Provide the [X, Y] coordinate of the cell's center where the given text is located.  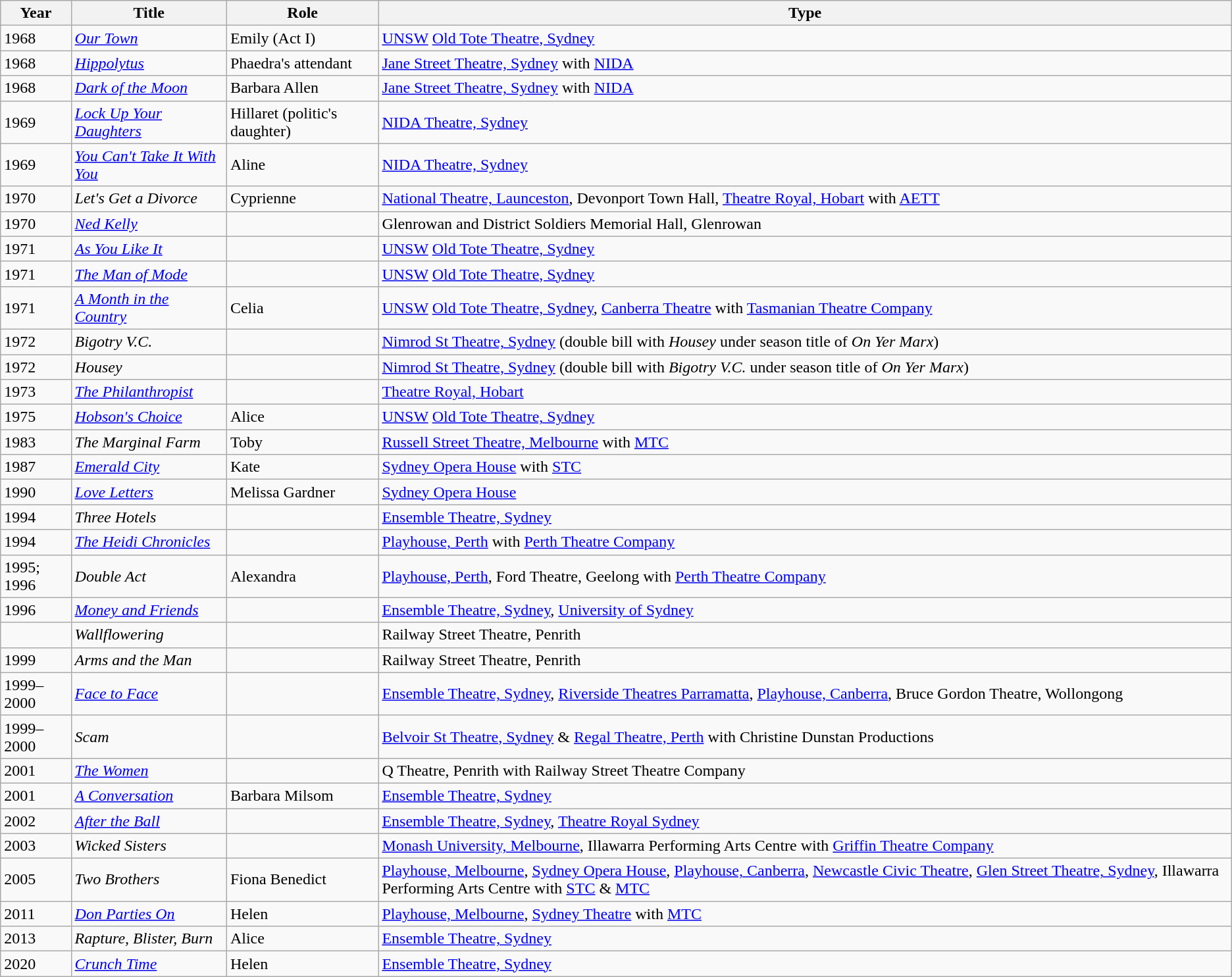
Lock Up Your Daughters [149, 122]
Sydney Opera House [805, 492]
1987 [36, 467]
Cyprienne [302, 199]
The Philanthropist [149, 392]
Glenrowan and District Soldiers Memorial Hall, Glenrowan [805, 224]
Housey [149, 366]
Title [149, 13]
2002 [36, 820]
Melissa Gardner [302, 492]
Ensemble Theatre, Sydney, University of Sydney [805, 610]
Wicked Sisters [149, 846]
Barbara Milsom [302, 795]
Playhouse, Perth, Ford Theatre, Geelong with Perth Theatre Company [805, 576]
Q Theatre, Penrith with Railway Street Theatre Company [805, 770]
Year [36, 13]
You Can't Take It With You [149, 164]
The Man of Mode [149, 274]
The Heidi Chronicles [149, 542]
Our Town [149, 38]
Celia [302, 308]
Bigotry V.C. [149, 341]
Dark of the Moon [149, 88]
Theatre Royal, Hobart [805, 392]
Role [302, 13]
Nimrod St Theatre, Sydney (double bill with Housey under season title of On Yer Marx) [805, 341]
Aline [302, 164]
Alexandra [302, 576]
1999 [36, 660]
Phaedra's attendant [302, 63]
Type [805, 13]
Ned Kelly [149, 224]
1996 [36, 610]
Russell Street Theatre, Melbourne with MTC [805, 442]
A Conversation [149, 795]
Face to Face [149, 693]
Wallflowering [149, 635]
Ensemble Theatre, Sydney, Theatre Royal Sydney [805, 820]
Playhouse, Melbourne, Sydney Theatre with MTC [805, 914]
2005 [36, 880]
Love Letters [149, 492]
Belvoir St Theatre, Sydney & Regal Theatre, Perth with Christine Dunstan Productions [805, 737]
Nimrod St Theatre, Sydney (double bill with Bigotry V.C. under season title of On Yer Marx) [805, 366]
2011 [36, 914]
National Theatre, Launceston, Devonport Town Hall, Theatre Royal, Hobart with AETT [805, 199]
Kate [302, 467]
Ensemble Theatre, Sydney, Riverside Theatres Parramatta, Playhouse, Canberra, Bruce Gordon Theatre, Wollongong [805, 693]
1983 [36, 442]
Playhouse, Perth with Perth Theatre Company [805, 542]
Double Act [149, 576]
Barbara Allen [302, 88]
Sydney Opera House with STC [805, 467]
1975 [36, 417]
A Month in the Country [149, 308]
Three Hotels [149, 517]
1995; 1996 [36, 576]
Hillaret (politic's daughter) [302, 122]
Monash University, Melbourne, Illawarra Performing Arts Centre with Griffin Theatre Company [805, 846]
Money and Friends [149, 610]
Two Brothers [149, 880]
1973 [36, 392]
Let's Get a Divorce [149, 199]
Don Parties On [149, 914]
Emily (Act I) [302, 38]
Toby [302, 442]
Arms and the Man [149, 660]
The Marginal Farm [149, 442]
1990 [36, 492]
Scam [149, 737]
Crunch Time [149, 964]
UNSW Old Tote Theatre, Sydney, Canberra Theatre with Tasmanian Theatre Company [805, 308]
Fiona Benedict [302, 880]
After the Ball [149, 820]
Hippolytus [149, 63]
Hobson's Choice [149, 417]
2020 [36, 964]
Rapture, Blister, Burn [149, 939]
As You Like It [149, 249]
2013 [36, 939]
2003 [36, 846]
The Women [149, 770]
Emerald City [149, 467]
